Output the (X, Y) coordinate of the center of the cell containing the given text.  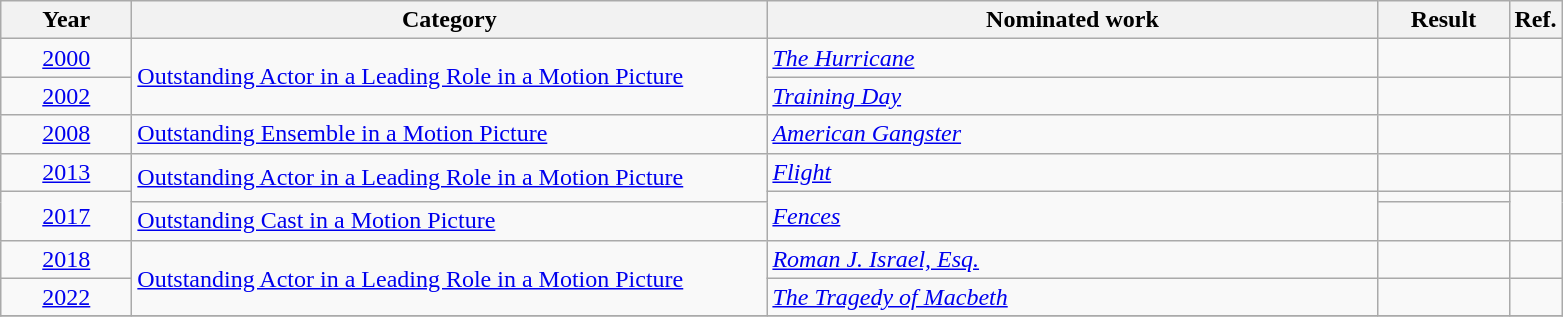
Outstanding Cast in a Motion Picture (450, 221)
2002 (66, 96)
2022 (66, 297)
Year (66, 20)
2017 (66, 216)
American Gangster (1072, 134)
Ref. (1536, 20)
Category (450, 20)
2008 (66, 134)
The Hurricane (1072, 58)
The Tragedy of Macbeth (1072, 297)
Roman J. Israel, Esq. (1072, 259)
2018 (66, 259)
2013 (66, 172)
Flight (1072, 172)
Fences (1072, 216)
Outstanding Ensemble in a Motion Picture (450, 134)
2000 (66, 58)
Training Day (1072, 96)
Result (1444, 20)
Nominated work (1072, 20)
